From the cell containing the given text, extract its center point as [X, Y] coordinate. 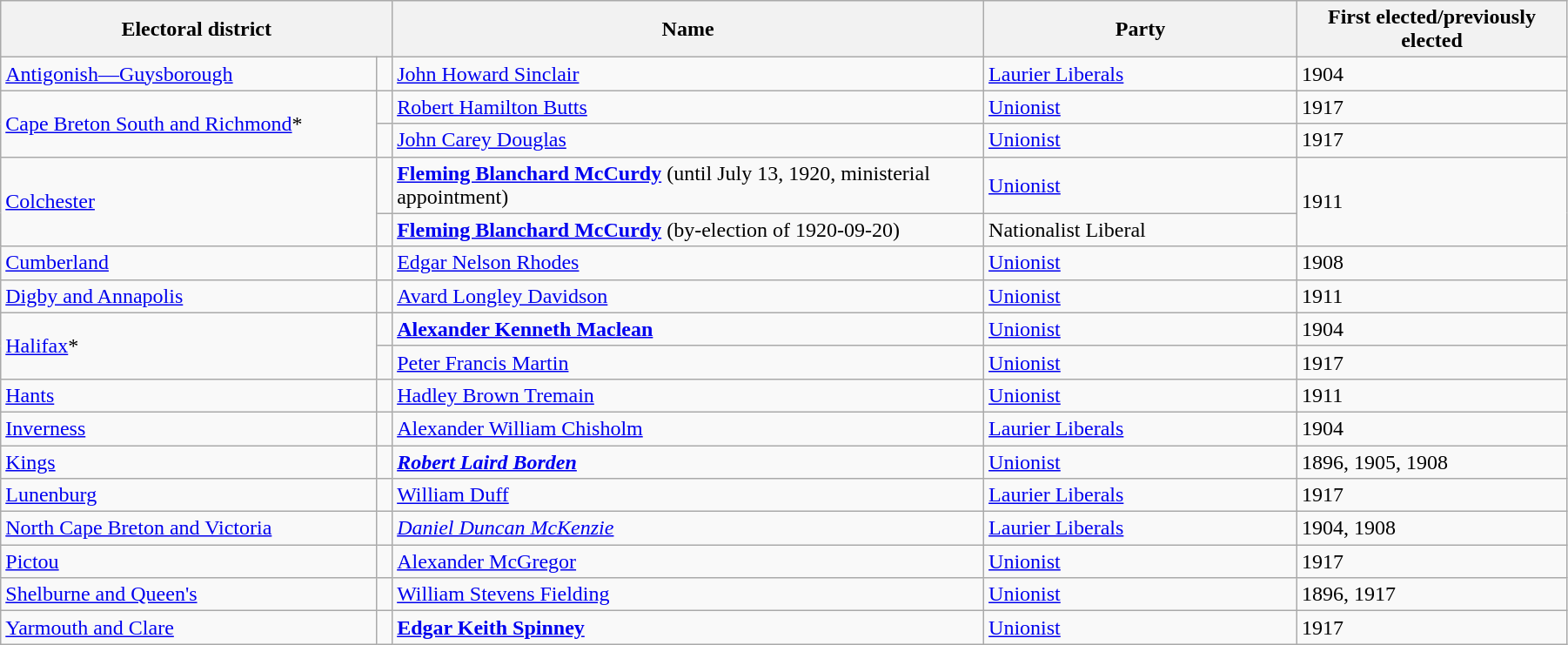
Fleming Blanchard McCurdy (until July 13, 1920, ministerial appointment) [688, 185]
1896, 1905, 1908 [1431, 462]
Robert Laird Borden [688, 462]
Hadley Brown Tremain [688, 395]
Halifax* [189, 346]
Daniel Duncan McKenzie [688, 528]
Robert Hamilton Butts [688, 107]
Alexander McGregor [688, 561]
Edgar Nelson Rhodes [688, 263]
First elected/previously elected [1431, 30]
Party [1141, 30]
Colchester [189, 202]
North Cape Breton and Victoria [189, 528]
Cumberland [189, 263]
Pictou [189, 561]
Alexander William Chisholm [688, 428]
Cape Breton South and Richmond* [189, 124]
John Carey Douglas [688, 140]
Digby and Annapolis [189, 296]
1908 [1431, 263]
Inverness [189, 428]
Nationalist Liberal [1141, 230]
Peter Francis Martin [688, 362]
Lunenburg [189, 495]
1904, 1908 [1431, 528]
Name [688, 30]
John Howard Sinclair [688, 74]
Kings [189, 462]
Alexander Kenneth Maclean [688, 329]
Electoral district [197, 30]
William Duff [688, 495]
Yarmouth and Clare [189, 628]
Edgar Keith Spinney [688, 628]
Hants [189, 395]
Antigonish—Guysborough [189, 74]
Shelburne and Queen's [189, 595]
Fleming Blanchard McCurdy (by-election of 1920-09-20) [688, 230]
Avard Longley Davidson [688, 296]
William Stevens Fielding [688, 595]
1896, 1917 [1431, 595]
